Return the [X, Y] coordinate for the center point of the cell that contains the specified text.  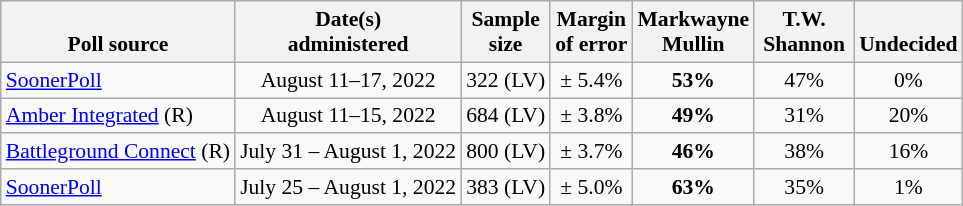
16% [908, 152]
August 11–17, 2022 [348, 80]
± 5.0% [591, 187]
1% [908, 187]
± 5.4% [591, 80]
31% [804, 116]
63% [693, 187]
Poll source [118, 32]
T.W.Shannon [804, 32]
± 3.8% [591, 116]
38% [804, 152]
20% [908, 116]
383 (LV) [506, 187]
322 (LV) [506, 80]
July 25 – August 1, 2022 [348, 187]
Marginof error [591, 32]
Date(s)administered [348, 32]
35% [804, 187]
Amber Integrated (R) [118, 116]
Samplesize [506, 32]
0% [908, 80]
MarkwayneMullin [693, 32]
53% [693, 80]
July 31 – August 1, 2022 [348, 152]
Undecided [908, 32]
August 11–15, 2022 [348, 116]
± 3.7% [591, 152]
46% [693, 152]
49% [693, 116]
47% [804, 80]
800 (LV) [506, 152]
684 (LV) [506, 116]
Battleground Connect (R) [118, 152]
